For the text-containing cell, return its midpoint in (x, y) coordinate format. 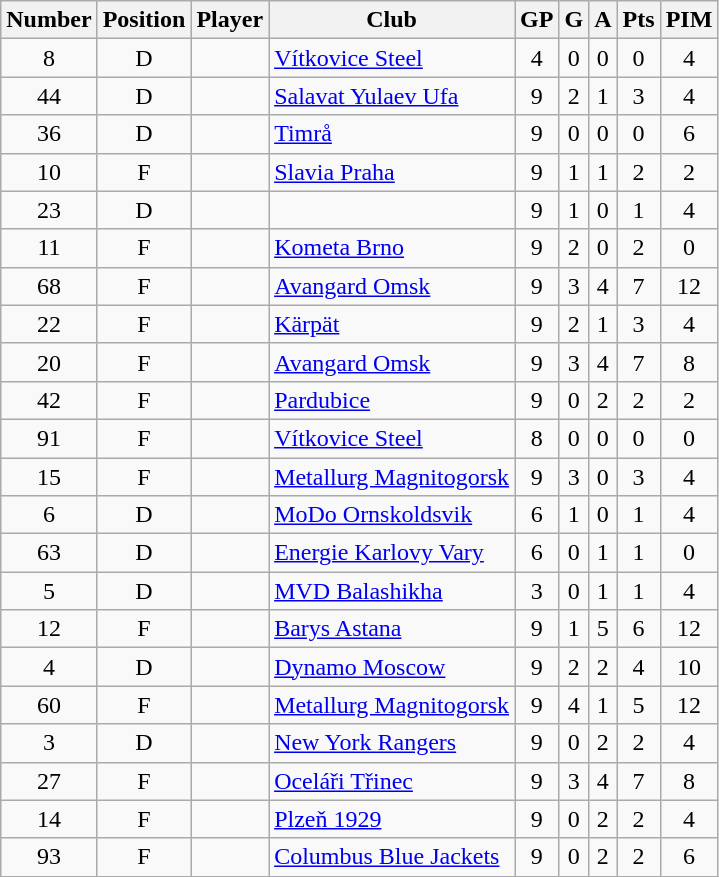
G (574, 20)
91 (49, 438)
20 (49, 362)
Salavat Yulaev Ufa (392, 96)
93 (49, 857)
23 (49, 210)
Energie Karlovy Vary (392, 553)
Pardubice (392, 400)
Barys Astana (392, 629)
36 (49, 134)
Slavia Praha (392, 172)
GP (537, 20)
Timrå (392, 134)
Player (230, 20)
68 (49, 286)
22 (49, 324)
PIM (689, 20)
Position (144, 20)
11 (49, 248)
Plzeň 1929 (392, 819)
MoDo Ornskoldsvik (392, 515)
Oceláři Třinec (392, 781)
42 (49, 400)
15 (49, 477)
Kometa Brno (392, 248)
New York Rangers (392, 743)
44 (49, 96)
Dynamo Moscow (392, 667)
Pts (638, 20)
Kärpät (392, 324)
14 (49, 819)
63 (49, 553)
60 (49, 705)
MVD Balashikha (392, 591)
A (603, 20)
Number (49, 20)
Club (392, 20)
Columbus Blue Jackets (392, 857)
27 (49, 781)
